Return [x, y] of the center of cell containing provided text 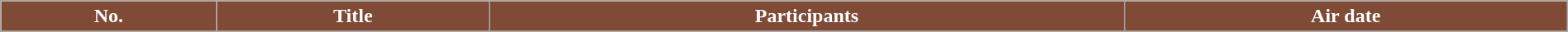
No. [109, 16]
Air date [1346, 16]
Title [353, 16]
Participants [807, 16]
